Detect which cell encompasses the target text, then output its [x, y] center coordinate. 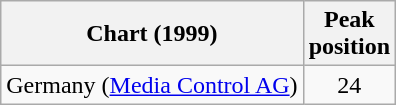
24 [349, 85]
Peakposition [349, 34]
Germany (Media Control AG) [152, 85]
Chart (1999) [152, 34]
